Identify which cell holds the provided text, then report its (x, y) central coordinate. 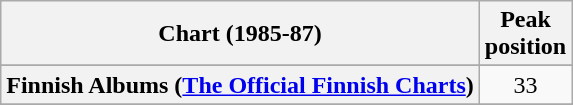
Peakposition (525, 34)
Finnish Albums (The Official Finnish Charts) (240, 85)
Chart (1985-87) (240, 34)
33 (525, 85)
